Detect which cell encompasses the target text, then output its [x, y] center coordinate. 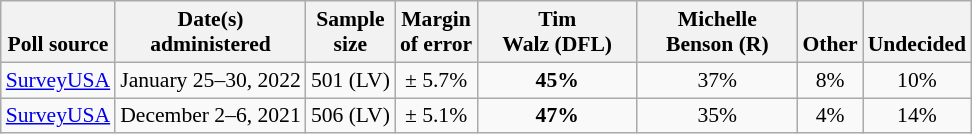
501 (LV) [350, 80]
± 5.1% [436, 116]
January 25–30, 2022 [210, 80]
Date(s)administered [210, 32]
Samplesize [350, 32]
45% [557, 80]
37% [717, 80]
10% [917, 80]
506 (LV) [350, 116]
14% [917, 116]
Poll source [58, 32]
8% [830, 80]
47% [557, 116]
TimWalz (DFL) [557, 32]
35% [717, 116]
Other [830, 32]
± 5.7% [436, 80]
MichelleBenson (R) [717, 32]
4% [830, 116]
Marginof error [436, 32]
December 2–6, 2021 [210, 116]
Undecided [917, 32]
